Scan for the cell matching the given text and deliver its (X, Y) coordinate at center. 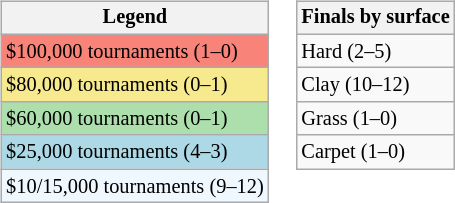
Finals by surface (375, 18)
Grass (1–0) (375, 119)
Hard (2–5) (375, 51)
Carpet (1–0) (375, 152)
$10/15,000 tournaments (9–12) (134, 186)
Legend (134, 18)
Clay (10–12) (375, 85)
$25,000 tournaments (4–3) (134, 152)
$60,000 tournaments (0–1) (134, 119)
$80,000 tournaments (0–1) (134, 85)
$100,000 tournaments (1–0) (134, 51)
